Determine the (x, y) coordinate at the center of the cell enclosing the given text.  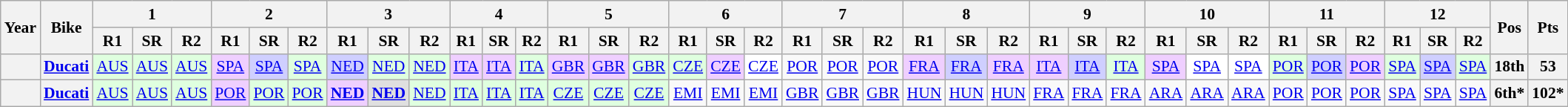
53 (1548, 67)
2 (269, 14)
10 (1208, 14)
3 (388, 14)
Pts (1548, 27)
12 (1437, 14)
4 (499, 14)
6 (725, 14)
Bike (67, 27)
Pos (1510, 27)
Year (21, 27)
102* (1548, 94)
11 (1327, 14)
5 (609, 14)
8 (966, 14)
18th (1510, 67)
6th* (1510, 94)
7 (843, 14)
9 (1087, 14)
1 (152, 14)
